Provide the [x, y] coordinate of the cell's center where the given text is located.  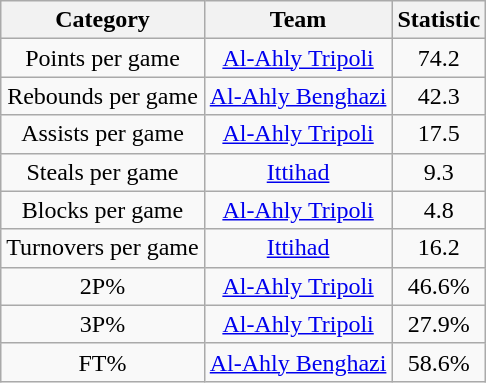
42.3 [439, 96]
9.3 [439, 172]
Statistic [439, 20]
Assists per game [102, 134]
2P% [102, 286]
FT% [102, 362]
17.5 [439, 134]
Turnovers per game [102, 248]
Blocks per game [102, 210]
Rebounds per game [102, 96]
58.6% [439, 362]
3P% [102, 324]
4.8 [439, 210]
Steals per game [102, 172]
46.6% [439, 286]
27.9% [439, 324]
Team [298, 20]
16.2 [439, 248]
Category [102, 20]
Points per game [102, 58]
74.2 [439, 58]
